Identify which cell holds the provided text, then report its [X, Y] central coordinate. 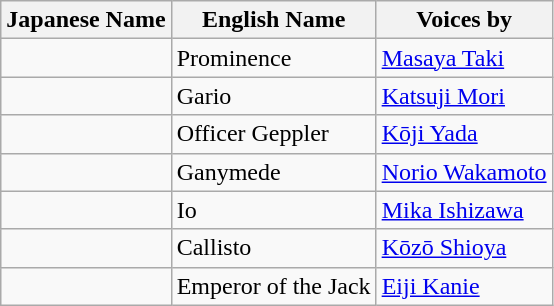
Officer Geppler [274, 134]
Prominence [274, 58]
Masaya Taki [464, 58]
Kōzō Shioya [464, 248]
Gario [274, 96]
Voices by [464, 20]
Ganymede [274, 172]
Mika Ishizawa [464, 210]
Norio Wakamoto [464, 172]
Io [274, 210]
Kōji Yada [464, 134]
Emperor of the Jack [274, 286]
Katsuji Mori [464, 96]
Japanese Name [86, 20]
Callisto [274, 248]
Eiji Kanie [464, 286]
English Name [274, 20]
